Output the (x, y) coordinate of the center of the cell containing the given text.  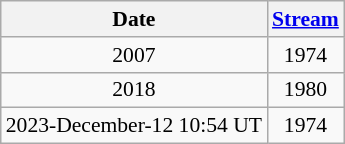
Date (134, 19)
2023-December-12 10:54 UT (134, 126)
2007 (134, 55)
1980 (306, 90)
Stream (306, 19)
2018 (134, 90)
